Return [X, Y] of the center of cell containing provided text 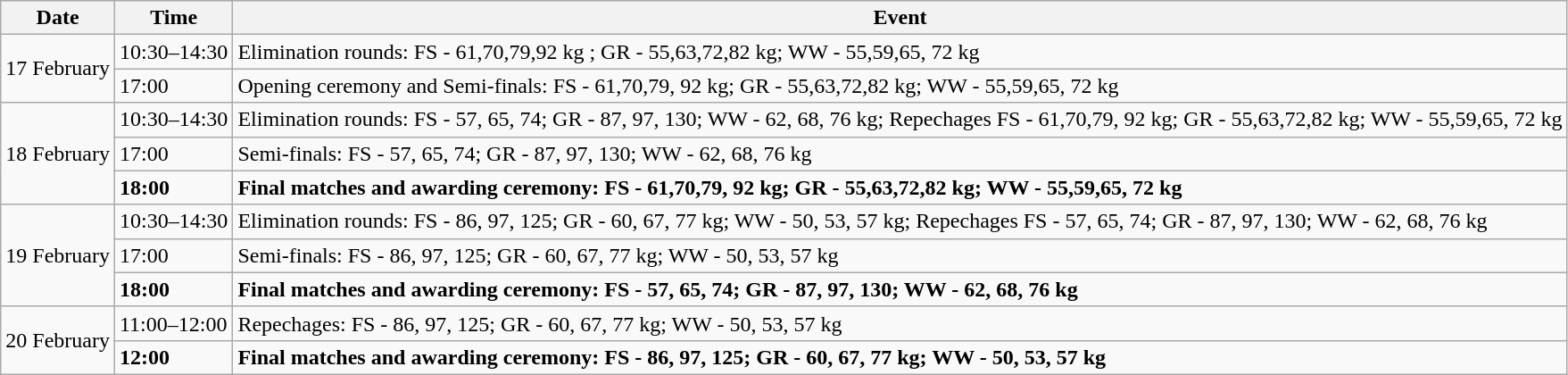
Final matches and awarding ceremony: FS - 61,70,79, 92 kg; GR - 55,63,72,82 kg; WW - 55,59,65, 72 kg [900, 187]
Semi-finals: FS - 86, 97, 125; GR - 60, 67, 77 kg; WW - 50, 53, 57 kg [900, 255]
Elimination rounds: FS - 57, 65, 74; GR - 87, 97, 130; WW - 62, 68, 76 kg; Repechages FS - 61,70,79, 92 kg; GR - 55,63,72,82 kg; WW - 55,59,65, 72 kg [900, 120]
18 February [58, 154]
Final matches and awarding ceremony: FS - 57, 65, 74; GR - 87, 97, 130; WW - 62, 68, 76 kg [900, 289]
Date [58, 18]
Semi-finals: FS - 57, 65, 74; GR - 87, 97, 130; WW - 62, 68, 76 kg [900, 154]
11:00–12:00 [173, 323]
Opening ceremony and Semi-finals: FS - 61,70,79, 92 kg; GR - 55,63,72,82 kg; WW - 55,59,65, 72 kg [900, 86]
Time [173, 18]
Event [900, 18]
Final matches and awarding ceremony: FS - 86, 97, 125; GR - 60, 67, 77 kg; WW - 50, 53, 57 kg [900, 357]
12:00 [173, 357]
19 February [58, 255]
17 February [58, 69]
Repechages: FS - 86, 97, 125; GR - 60, 67, 77 kg; WW - 50, 53, 57 kg [900, 323]
Elimination rounds: FS - 86, 97, 125; GR - 60, 67, 77 kg; WW - 50, 53, 57 kg; Repechages FS - 57, 65, 74; GR - 87, 97, 130; WW - 62, 68, 76 kg [900, 221]
Elimination rounds: FS - 61,70,79,92 kg ; GR - 55,63,72,82 kg; WW - 55,59,65, 72 kg [900, 52]
20 February [58, 340]
